Output the [X, Y] coordinate of the center of the cell containing the given text.  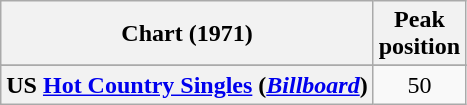
Peakposition [419, 34]
50 [419, 85]
Chart (1971) [187, 34]
US Hot Country Singles (Billboard) [187, 85]
